For the text-containing cell, return its midpoint in (X, Y) coordinate format. 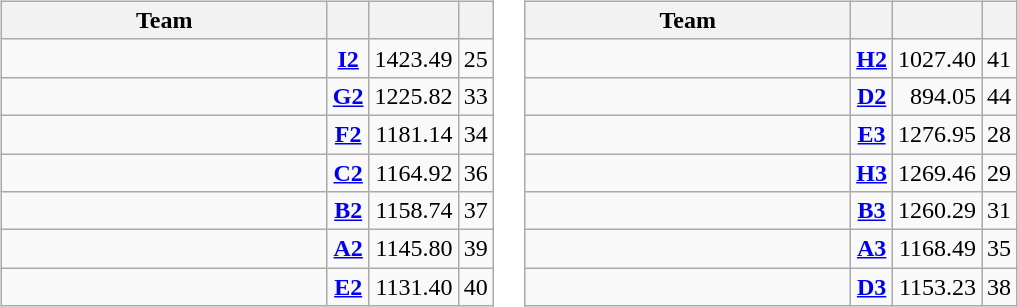
H2 (872, 58)
1153.23 (936, 287)
B3 (872, 211)
28 (1000, 134)
E3 (872, 134)
1260.29 (936, 211)
41 (1000, 58)
1276.95 (936, 134)
29 (1000, 173)
25 (476, 58)
1269.46 (936, 173)
37 (476, 211)
894.05 (936, 96)
C2 (348, 173)
33 (476, 96)
1181.14 (414, 134)
1027.40 (936, 58)
1131.40 (414, 287)
36 (476, 173)
1164.92 (414, 173)
38 (1000, 287)
F2 (348, 134)
1158.74 (414, 211)
35 (1000, 249)
1225.82 (414, 96)
31 (1000, 211)
I2 (348, 58)
B2 (348, 211)
D2 (872, 96)
34 (476, 134)
A3 (872, 249)
E2 (348, 287)
G2 (348, 96)
1145.80 (414, 249)
H3 (872, 173)
40 (476, 287)
D3 (872, 287)
44 (1000, 96)
1423.49 (414, 58)
1168.49 (936, 249)
A2 (348, 249)
39 (476, 249)
